Extract the (X, Y) coordinate from the center of the cell holding the provided text.  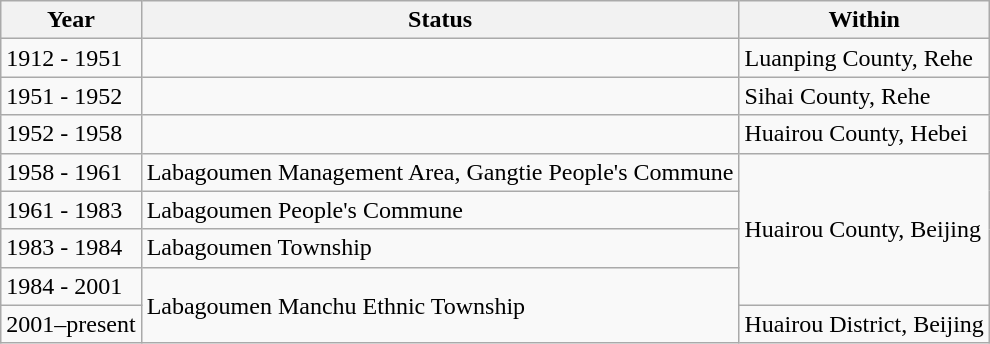
1983 - 1984 (71, 248)
1961 - 1983 (71, 210)
1958 - 1961 (71, 172)
Labagoumen Management Area, Gangtie People's Commune (440, 172)
Huairou County, Hebei (864, 134)
1912 - 1951 (71, 58)
1952 - 1958 (71, 134)
Labagoumen Township (440, 248)
Huairou District, Beijing (864, 324)
1951 - 1952 (71, 96)
Year (71, 20)
Labagoumen People's Commune (440, 210)
Sihai County, Rehe (864, 96)
Labagoumen Manchu Ethnic Township (440, 305)
1984 - 2001 (71, 286)
2001–present (71, 324)
Status (440, 20)
Within (864, 20)
Huairou County, Beijing (864, 229)
Luanping County, Rehe (864, 58)
